Return the (X, Y) coordinate for the center point of the cell that contains the specified text.  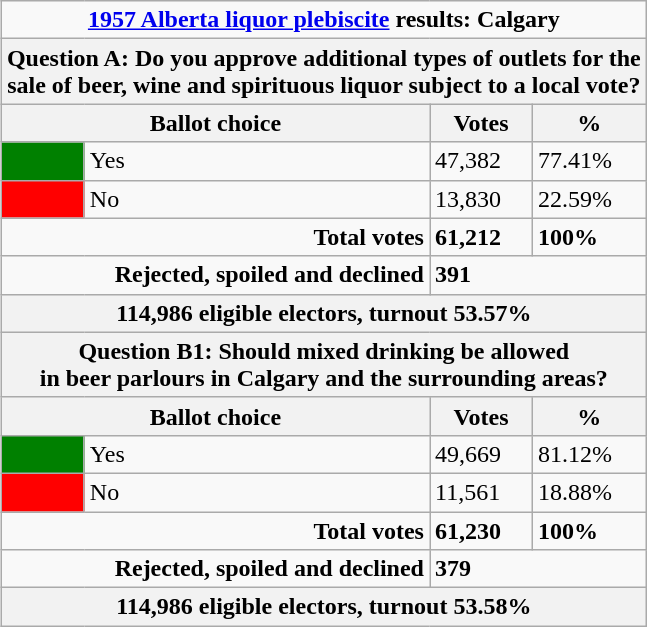
77.41% (589, 161)
61,212 (482, 237)
22.59% (589, 199)
379 (538, 569)
61,230 (482, 531)
47,382 (482, 161)
391 (538, 275)
114,986 eligible electors, turnout 53.58% (324, 607)
18.88% (589, 492)
11,561 (482, 492)
49,669 (482, 454)
114,986 eligible electors, turnout 53.57% (324, 313)
81.12% (589, 454)
Question A: Do you approve additional types of outlets for the sale of beer, wine and spirituous liquor subject to a local vote? (324, 72)
Question B1: Should mixed drinking be allowedin beer parlours in Calgary and the surrounding areas? (324, 364)
1957 Alberta liquor plebiscite results: Calgary (324, 20)
13,830 (482, 199)
